From the cell containing the given text, extract its center point as [x, y] coordinate. 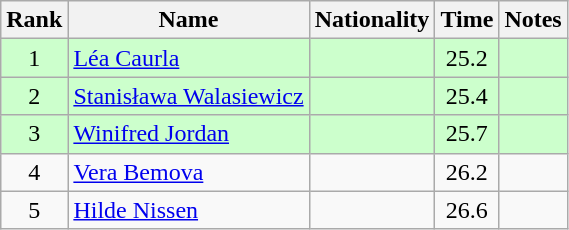
Hilde Nissen [188, 210]
26.2 [467, 172]
3 [34, 134]
Vera Bemova [188, 172]
25.4 [467, 96]
5 [34, 210]
25.2 [467, 58]
Notes [533, 20]
1 [34, 58]
Léa Caurla [188, 58]
26.6 [467, 210]
Nationality [372, 20]
25.7 [467, 134]
Stanisława Walasiewicz [188, 96]
4 [34, 172]
Winifred Jordan [188, 134]
Rank [34, 20]
Name [188, 20]
Time [467, 20]
2 [34, 96]
